Capture the cell that displays the provided text and extract its (x, y) central coordinate. 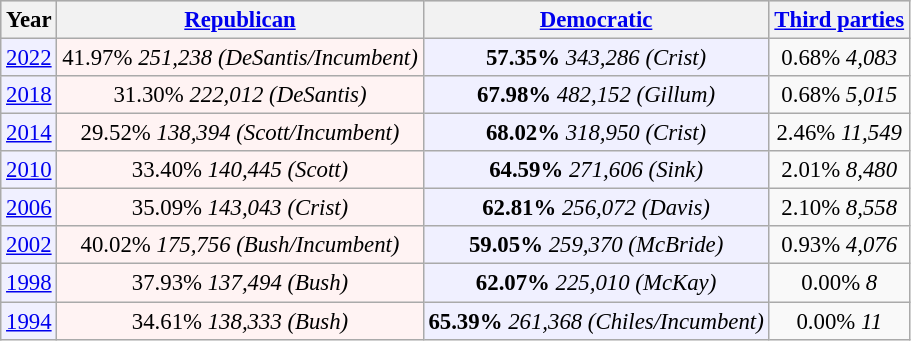
62.81% 256,072 (Davis) (596, 208)
65.39% 261,368 (Chiles/Incumbent) (596, 321)
29.52% 138,394 (Scott/Incumbent) (240, 133)
2018 (29, 95)
Third parties (839, 20)
0.68% 5,015 (839, 95)
Republican (240, 20)
1998 (29, 283)
31.30% 222,012 (DeSantis) (240, 95)
2.01% 8,480 (839, 170)
41.97% 251,238 (DeSantis/Incumbent) (240, 58)
2022 (29, 58)
40.02% 175,756 (Bush/Incumbent) (240, 245)
2014 (29, 133)
2010 (29, 170)
2006 (29, 208)
Year (29, 20)
2.46% 11,549 (839, 133)
59.05% 259,370 (McBride) (596, 245)
0.93% 4,076 (839, 245)
62.07% 225,010 (McKay) (596, 283)
34.61% 138,333 (Bush) (240, 321)
68.02% 318,950 (Crist) (596, 133)
57.35% 343,286 (Crist) (596, 58)
Democratic (596, 20)
35.09% 143,043 (Crist) (240, 208)
1994 (29, 321)
0.68% 4,083 (839, 58)
37.93% 137,494 (Bush) (240, 283)
67.98% 482,152 (Gillum) (596, 95)
2.10% 8,558 (839, 208)
33.40% 140,445 (Scott) (240, 170)
0.00% 11 (839, 321)
2002 (29, 245)
0.00% 8 (839, 283)
64.59% 271,606 (Sink) (596, 170)
